Capture the cell that displays the provided text and extract its (X, Y) central coordinate. 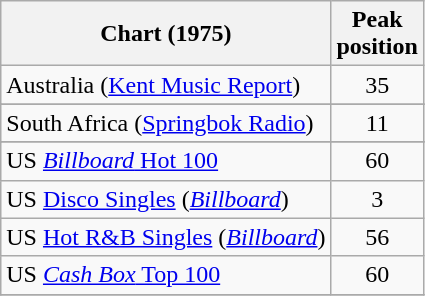
56 (377, 237)
35 (377, 85)
US Cash Box Top 100 (166, 275)
3 (377, 199)
South Africa (Springbok Radio) (166, 123)
US Disco Singles (Billboard) (166, 199)
Chart (1975) (166, 34)
Peakposition (377, 34)
US Billboard Hot 100 (166, 161)
11 (377, 123)
US Hot R&B Singles (Billboard) (166, 237)
Australia (Kent Music Report) (166, 85)
